Scan for the cell matching the given text and deliver its [X, Y] coordinate at center. 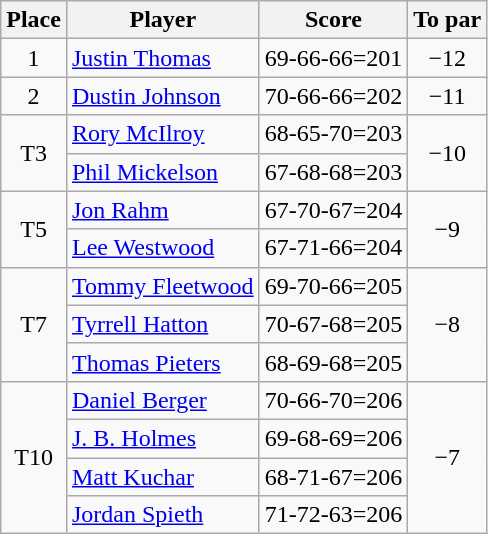
Tyrrell Hatton [162, 324]
Justin Thomas [162, 58]
Thomas Pieters [162, 362]
T10 [34, 457]
69-66-66=201 [334, 58]
Jordan Spieth [162, 515]
Lee Westwood [162, 248]
Rory McIlroy [162, 134]
To par [448, 20]
1 [34, 58]
−10 [448, 153]
Tommy Fleetwood [162, 286]
71-72-63=206 [334, 515]
−12 [448, 58]
Phil Mickelson [162, 172]
69-70-66=205 [334, 286]
70-66-70=206 [334, 400]
67-70-67=204 [334, 210]
−7 [448, 457]
Daniel Berger [162, 400]
Player [162, 20]
68-65-70=203 [334, 134]
T3 [34, 153]
Dustin Johnson [162, 96]
Score [334, 20]
69-68-69=206 [334, 438]
T7 [34, 324]
67-71-66=204 [334, 248]
70-67-68=205 [334, 324]
68-69-68=205 [334, 362]
−11 [448, 96]
70-66-66=202 [334, 96]
Place [34, 20]
67-68-68=203 [334, 172]
J. B. Holmes [162, 438]
Jon Rahm [162, 210]
68-71-67=206 [334, 477]
−9 [448, 229]
Matt Kuchar [162, 477]
T5 [34, 229]
−8 [448, 324]
2 [34, 96]
